Find where the given text appears and provide that cell's center as (X, Y) coordinate. 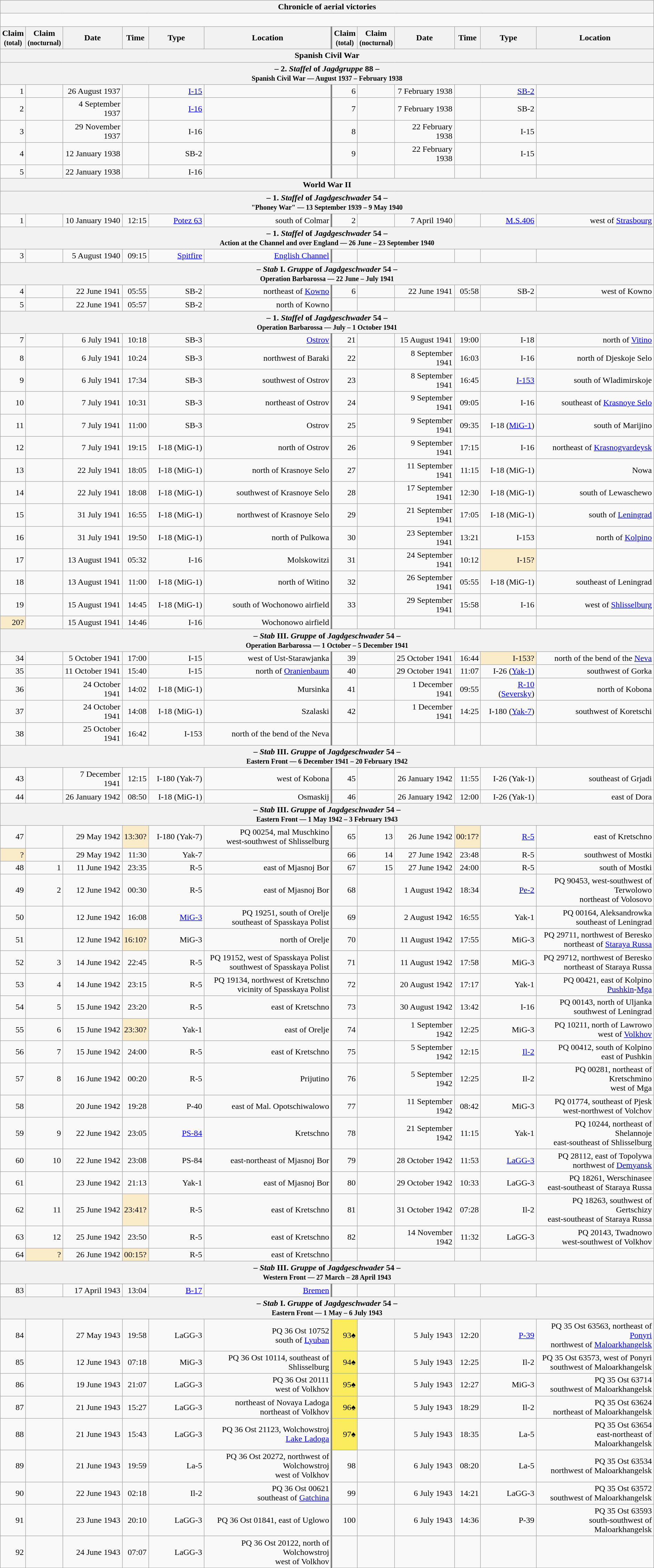
85 (13, 1362)
67 (344, 868)
27 (344, 470)
35 (13, 671)
97♠ (344, 1434)
87 (13, 1407)
12:30 (467, 493)
58 (13, 1106)
07:18 (135, 1362)
20? (13, 623)
– Stab III. Gruppe of Jagdgeschwader 54 –Eastern Front — 1 May 1942 – 3 February 1943 (327, 814)
22 (344, 358)
– Stab III. Gruppe of Jagdgeschwader 54 –Western Front — 27 March – 28 April 1943 (327, 1273)
60 (13, 1160)
66 (344, 854)
00:15? (135, 1255)
50 (13, 917)
1 September 1942 (424, 1029)
26 September 1941 (424, 582)
PQ 28112, east of Topolywa northwest of Demyansk (595, 1160)
92 (13, 1552)
36 (13, 689)
19 (13, 605)
22:45 (135, 962)
23 June 1943 (92, 1520)
PQ 20143, Twadnowowest-southwest of Volkhov (595, 1237)
12 June 1943 (92, 1362)
I-15? (508, 560)
PQ 19134, northwest of Kretschnovicinity of Spasskaya Polist (268, 984)
north of Orelje (268, 940)
Pe-2 (508, 890)
14 November 1942 (424, 1237)
18:29 (467, 1407)
29 October 1941 (424, 671)
PQ 36 Ost 20111west of Volkhov (268, 1385)
20 August 1942 (424, 984)
17 April 1943 (92, 1290)
100 (344, 1520)
east of Mal. Opotschiwalowo (268, 1106)
84 (13, 1335)
Potez 63 (177, 220)
56 (13, 1052)
23:41? (135, 1210)
north of Krasnoye Selo (268, 470)
northwest of Baraki (268, 358)
– Stab III. Gruppe of Jagdgeschwader 54 –Eastern Front — 6 December 1941 – 20 February 1942 (327, 756)
14:21 (467, 1493)
Szalaski (268, 711)
Mursinka (268, 689)
PQ 36 Ost 00621 southeast of Gatchina (268, 1493)
north of Witino (268, 582)
23 June 1942 (92, 1182)
73 (344, 1007)
77 (344, 1106)
05:32 (135, 560)
17:58 (467, 962)
82 (344, 1237)
23:35 (135, 868)
– 1. Staffel of Jagdgeschwader 54 –"Phoney War" — 13 September 1939 – 9 May 1940 (327, 202)
17:17 (467, 984)
19:28 (135, 1106)
23:30? (135, 1029)
south of Mostki (595, 868)
10:31 (135, 403)
south of Lewaschewo (595, 493)
20:10 (135, 1520)
16 June 1942 (92, 1079)
23:05 (135, 1133)
east of Orelje (268, 1029)
south of Wochonowo airfield (268, 605)
93♠ (344, 1335)
21 (344, 340)
11:32 (467, 1237)
PQ 36 Ost 21123, WolchowstrojLake Ladoga (268, 1434)
west of Strasbourg (595, 220)
2 August 1942 (424, 917)
Molskowitzi (268, 560)
southwest of Gorka (595, 671)
16:10? (135, 940)
19:58 (135, 1335)
west of Shlisselburg (595, 605)
PQ 35 Ost 63654 east-northeast of Maloarkhangelsk (595, 1434)
41 (344, 689)
18:05 (135, 470)
Nowa (595, 470)
PQ 36 Ost 10114, southeast of Shlisselburg (268, 1362)
08:50 (135, 796)
southwest of Mostki (595, 854)
north of Vitino (595, 340)
PQ 10244, northeast of Shelannoje east-southeast of Shlisselburg (595, 1133)
30 August 1942 (424, 1007)
PQ 35 Ost 63563, northeast of Ponyri northwest of Maloarkhangelsk (595, 1335)
13:42 (467, 1007)
PQ 19152, west of Spasskaya Polist southwest of Spasskaya Polist (268, 962)
Osmaskij (268, 796)
19:00 (467, 340)
12 January 1938 (92, 154)
PQ 35 Ost 63573, west of Ponyri southwest of Maloarkhangelsk (595, 1362)
19:59 (135, 1466)
10:12 (467, 560)
Kretschno (268, 1133)
Chronicle of aerial victories (327, 7)
71 (344, 962)
16 (13, 537)
west of Kowno (595, 291)
23:15 (135, 984)
11 October 1941 (92, 671)
17:00 (135, 658)
23 (344, 380)
PQ 35 Ost 63714 southwest of Maloarkhangelsk (595, 1385)
PQ 36 Ost 20272, northwest of Wolchowstroj west of Volkhov (268, 1466)
90 (13, 1493)
PQ 00281, northeast of Kretschmino west of Mga (595, 1079)
18:08 (135, 493)
– 1. Staffel of Jagdgeschwader 54 –Operation Barbarossa — July – 1 October 1941 (327, 322)
23:50 (135, 1237)
22 June 1943 (92, 1493)
38 (13, 734)
07:07 (135, 1552)
29 November 1937 (92, 131)
31 October 1942 (424, 1210)
32 (344, 582)
17:15 (467, 448)
91 (13, 1520)
83 (13, 1290)
98 (344, 1466)
14:02 (135, 689)
51 (13, 940)
south of Colmar (268, 220)
14:08 (135, 711)
southwest of Krasnoye Selo (268, 493)
PQ 18263, southwest of Gertschizy east-southeast of Staraya Russa (595, 1210)
southeast of Krasnoye Selo (595, 403)
11:55 (467, 779)
I-153? (508, 658)
49 (13, 890)
southeast of Grjadi (595, 779)
I-18 (508, 340)
14:45 (135, 605)
22 January 1938 (92, 171)
18:35 (467, 1434)
68 (344, 890)
13:30? (135, 837)
44 (13, 796)
23 September 1941 (424, 537)
61 (13, 1182)
PQ 18261, Werschinasee east-southeast of Staraya Russa (595, 1182)
P-40 (177, 1106)
7 December 1941 (92, 779)
13:04 (135, 1290)
74 (344, 1029)
24 September 1941 (424, 560)
southeast of Leningrad (595, 582)
75 (344, 1052)
Prijutino (268, 1079)
48 (13, 868)
5 October 1941 (92, 658)
26 August 1937 (92, 91)
65 (344, 837)
21 September 1941 (424, 515)
PQ 29712, northwest of Beresko northeast of Staraya Russa (595, 962)
northwest of Krasnoye Selo (268, 515)
16:08 (135, 917)
72 (344, 984)
PQ 00143, north of Uljanka southwest of Leningrad (595, 1007)
12:20 (467, 1335)
north of Ostrov (268, 448)
78 (344, 1133)
16:42 (135, 734)
19 June 1943 (92, 1385)
12:00 (467, 796)
14:46 (135, 623)
17:05 (467, 515)
Spitfire (177, 256)
south of Leningrad (595, 515)
northeast of Kowno (268, 291)
19:15 (135, 448)
south of Marijino (595, 425)
PQ 36 Ost 20122, north of Wolchowstrojwest of Volkhov (268, 1552)
R-10 (Seversky) (508, 689)
PQ 29711, northwest of Beresko northeast of Staraya Russa (595, 940)
28 (344, 493)
59 (13, 1133)
09:05 (467, 403)
02:18 (135, 1493)
00:30 (135, 890)
08:42 (467, 1106)
11 September 1942 (424, 1106)
09:35 (467, 425)
69 (344, 917)
northeast of Ostrov (268, 403)
43 (13, 779)
79 (344, 1160)
95♠ (344, 1385)
north of Kolpino (595, 537)
east-northeast of Mjasnoj Bor (268, 1160)
PQ 00254, mal Muschkino west-southwest of Shlisselburg (268, 837)
89 (13, 1466)
PQ 10211, north of Lawrowo west of Volkhov (595, 1029)
30 (344, 537)
27 May 1943 (92, 1335)
11 September 1941 (424, 470)
23:48 (467, 854)
15:43 (135, 1434)
18 (13, 582)
34 (13, 658)
42 (344, 711)
05:57 (135, 305)
4 September 1937 (92, 109)
PQ 35 Ost 63593 south-southwest of Maloarkhangelsk (595, 1520)
11 June 1942 (92, 868)
17 September 1941 (424, 493)
PQ 00164, Aleksandrowka southeast of Leningrad (595, 917)
– 2. Staffel of Jagdgruppe 88 –Spanish Civil War — August 1937 – February 1938 (327, 73)
Spanish Civil War (327, 56)
37 (13, 711)
28 October 1942 (424, 1160)
B-17 (177, 1290)
94♠ (344, 1362)
20 June 1942 (92, 1106)
16:44 (467, 658)
40 (344, 671)
17:34 (135, 380)
00:17? (467, 837)
64 (13, 1255)
northeast of Novaya Ladoga northeast of Volkhov (268, 1407)
15:27 (135, 1407)
21 September 1942 (424, 1133)
81 (344, 1210)
00:20 (135, 1079)
10:24 (135, 358)
05:58 (467, 291)
11:07 (467, 671)
80 (344, 1182)
52 (13, 962)
24 (344, 403)
96♠ (344, 1407)
PQ 35 Ost 63534 northwest of Maloarkhangelsk (595, 1466)
World War II (327, 185)
12:27 (467, 1385)
north of Pulkowa (268, 537)
15:40 (135, 671)
70 (344, 940)
99 (344, 1493)
northeast of Krasnogvardeysk (595, 448)
– Stab I. Gruppe of Jagdgeschwader 54 –Eastern Front — 1 May – 6 July 1943 (327, 1308)
29 (344, 515)
45 (344, 779)
29 October 1942 (424, 1182)
PQ 36 Ost 01841, east of Uglowo (268, 1520)
PQ 01774, southeast of Pjesk west-northwest of Volchov (595, 1106)
57 (13, 1079)
10:18 (135, 340)
west of Kobona (268, 779)
7 April 1940 (424, 220)
14:25 (467, 711)
55 (13, 1029)
10 January 1940 (92, 220)
47 (13, 837)
25 (344, 425)
southwest of Ostrov (268, 380)
09:15 (135, 256)
46 (344, 796)
31 (344, 560)
09:55 (467, 689)
23:20 (135, 1007)
north of Djeskoje Selo (595, 358)
PQ 36 Ost 10752 south of Lyuban (268, 1335)
west of Ust-Starawjanka (268, 658)
south of Wladimirskoje (595, 380)
PQ 00421, east of KolpinoPushkin-Mga (595, 984)
17 (13, 560)
08:20 (467, 1466)
north of Kowno (268, 305)
5 August 1940 (92, 256)
PQ 35 Ost 63624 northeast of Maloarkhangelsk (595, 1407)
17:55 (467, 940)
11:30 (135, 854)
24 June 1943 (92, 1552)
21:07 (135, 1385)
north of Oranienbaum (268, 671)
PQ 35 Ost 63572 southwest of Maloarkhangelsk (595, 1493)
PQ 19251, south of Orelje southeast of Spasskaya Polist (268, 917)
16:45 (467, 380)
63 (13, 1237)
Yak-7 (177, 854)
southwest of Koretschi (595, 711)
– 1. Staffel of Jagdgeschwader 54 –Action at the Channel and over England — 26 June – 23 September 1940 (327, 238)
Bremen (268, 1290)
PQ 90453, west-southwest of Terwolowo northeast of Volosovo (595, 890)
English Channel (268, 256)
PQ 00412, south of Kolpino east of Pushkin (595, 1052)
M.S.406 (508, 220)
33 (344, 605)
Wochonowo airfield (268, 623)
18:34 (467, 890)
14:36 (467, 1520)
15:58 (467, 605)
53 (13, 984)
10:33 (467, 1182)
– Stab I. Gruppe of Jagdgeschwader 54 –Operation Barbarossa — 22 June – July 1941 (327, 274)
16:03 (467, 358)
62 (13, 1210)
23:08 (135, 1160)
86 (13, 1385)
88 (13, 1434)
29 September 1941 (424, 605)
26 (344, 448)
07:28 (467, 1210)
54 (13, 1007)
13:21 (467, 537)
north of Kobona (595, 689)
39 (344, 658)
1 August 1942 (424, 890)
76 (344, 1079)
11:53 (467, 1160)
– Stab III. Gruppe of Jagdgeschwader 54 –Operation Barbarossa — 1 October – 5 December 1941 (327, 640)
east of Dora (595, 796)
21:13 (135, 1182)
19:50 (135, 537)
